Extract the [X, Y] coordinate from the center of the cell holding the provided text.  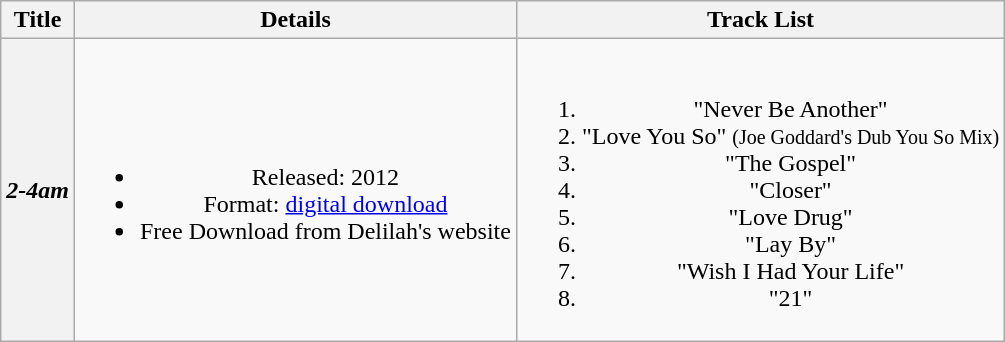
Released: 2012Format: digital downloadFree Download from Delilah's website [295, 190]
2-4am [38, 190]
Track List [760, 20]
Details [295, 20]
"Never Be Another""Love You So" (Joe Goddard's Dub You So Mix)"The Gospel""Closer""Love Drug""Lay By""Wish I Had Your Life""21" [760, 190]
Title [38, 20]
